Capture the cell that displays the provided text and extract its (X, Y) central coordinate. 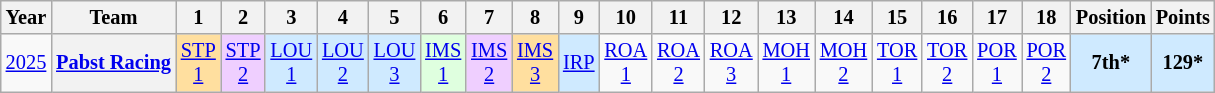
129* (1183, 63)
POR2 (1046, 63)
5 (395, 17)
IMS2 (489, 63)
Position (1111, 17)
14 (844, 17)
IMS3 (535, 63)
ROA2 (678, 63)
12 (732, 17)
8 (535, 17)
LOU3 (395, 63)
9 (578, 17)
2 (244, 17)
13 (786, 17)
STP2 (244, 63)
TOR1 (897, 63)
11 (678, 17)
2025 (26, 63)
IMS1 (443, 63)
ROA1 (626, 63)
4 (343, 17)
7th* (1111, 63)
IRP (578, 63)
TOR2 (947, 63)
1 (198, 17)
3 (291, 17)
Pabst Racing (114, 63)
6 (443, 17)
MOH2 (844, 63)
LOU1 (291, 63)
Team (114, 17)
15 (897, 17)
Points (1183, 17)
POR1 (996, 63)
MOH1 (786, 63)
LOU2 (343, 63)
16 (947, 17)
ROA3 (732, 63)
7 (489, 17)
STP1 (198, 63)
Year (26, 17)
10 (626, 17)
18 (1046, 17)
17 (996, 17)
